Locate the cell with the specified text and output its (x, y) center coordinate. 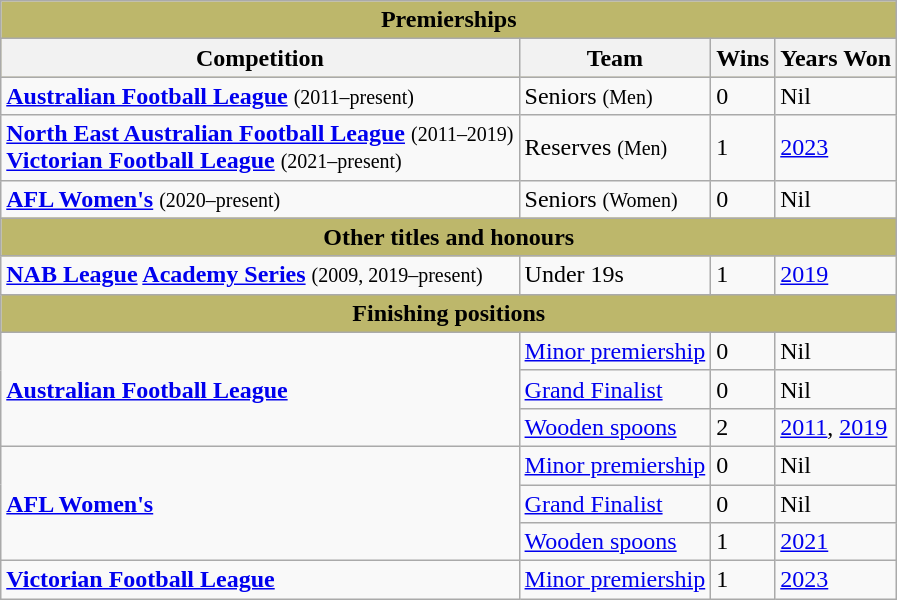
Reserves (Men) (615, 148)
Premierships (449, 20)
Competition (260, 58)
Australian Football League (260, 389)
Years Won (836, 58)
Wins (743, 58)
North East Australian Football League (2011–2019)Victorian Football League (2021–present) (260, 148)
2 (743, 427)
Other titles and honours (449, 237)
2019 (836, 275)
Victorian Football League (260, 580)
Finishing positions (449, 313)
Australian Football League (2011–present) (260, 96)
NAB League Academy Series (2009, 2019–present) (260, 275)
2011, 2019 (836, 427)
Seniors (Men) (615, 96)
Under 19s (615, 275)
AFL Women's (260, 503)
AFL Women's (2020–present) (260, 199)
2021 (836, 542)
Team (615, 58)
Seniors (Women) (615, 199)
